Output the [x, y] coordinate of the center of the cell containing the given text.  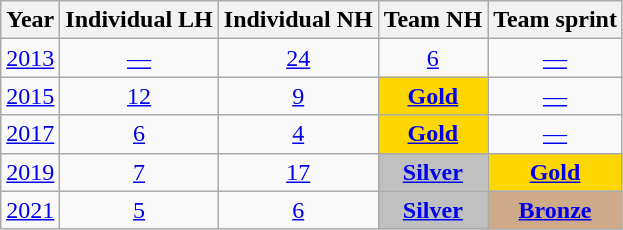
4 [298, 134]
9 [298, 96]
Bronze [556, 210]
2017 [30, 134]
Team sprint [556, 20]
2019 [30, 172]
Individual NH [298, 20]
2015 [30, 96]
24 [298, 58]
Team NH [433, 20]
17 [298, 172]
2021 [30, 210]
Individual LH [139, 20]
5 [139, 210]
12 [139, 96]
2013 [30, 58]
Year [30, 20]
7 [139, 172]
